Return [X, Y] of the center of cell containing provided text 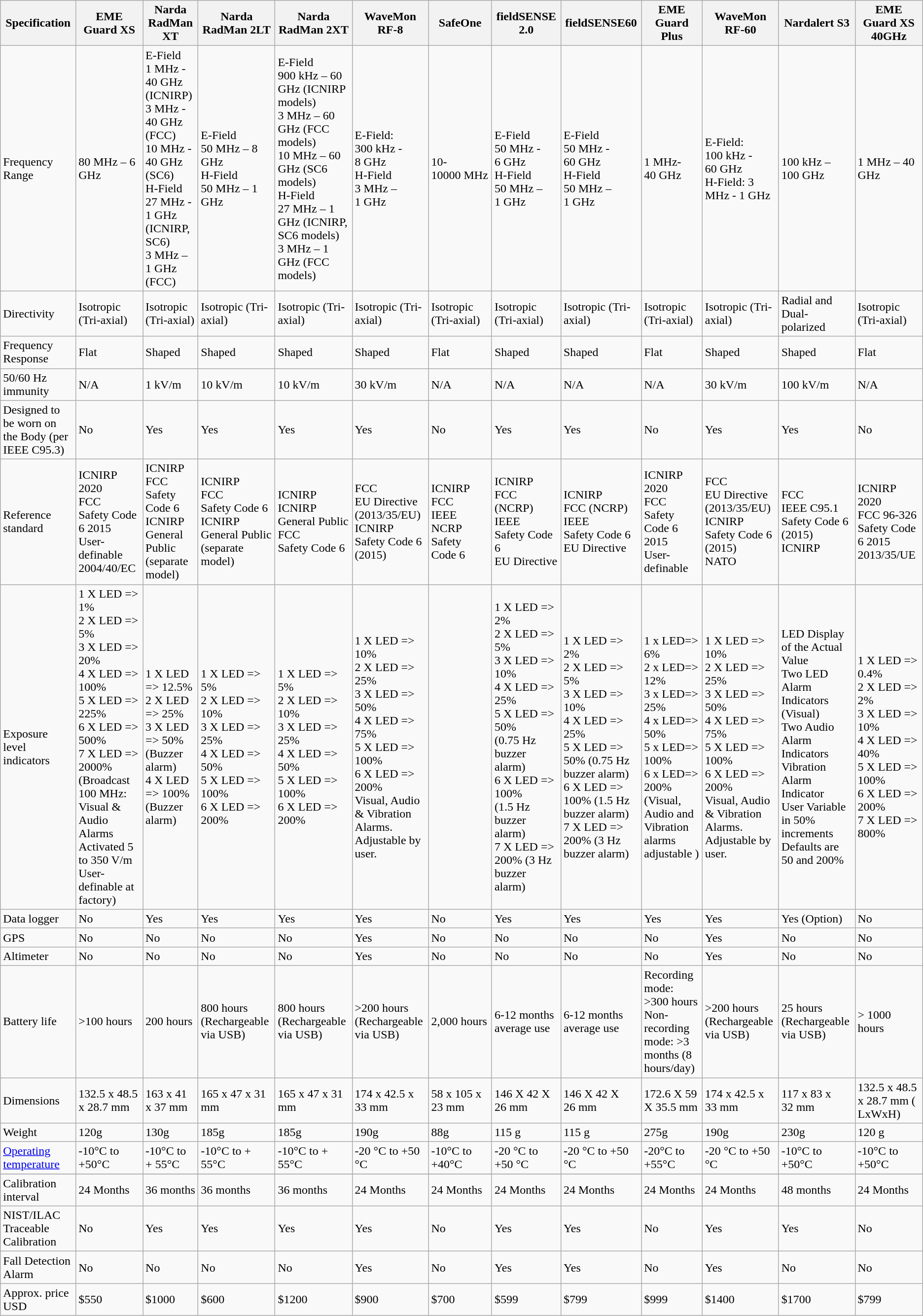
100 kV/m [816, 385]
$1400 [741, 1300]
$999 [672, 1300]
120g [109, 1133]
1 kV/m [171, 385]
EME Guard XS 40GHz [888, 23]
$900 [390, 1300]
163 x 41 x 37 mm [171, 1101]
Specification [38, 23]
Recording mode:>300 hoursNon-recording mode: >3 months (8 hours/day) [672, 1022]
$550 [109, 1300]
$700 [460, 1300]
Fall Detection Alarm [38, 1267]
Radial and Dual-polarized [816, 314]
Yes (Option) [816, 919]
Dimensions [38, 1101]
E-Field 50 MHz - 60 GHzH-Field 50 MHz – 1 GHz [601, 169]
10-10000 MHz [460, 169]
ICNIRPICNIRP General PublicFCCSafety Code 6 [314, 522]
Operating temperature [38, 1158]
Designed to be worn on the Body (per IEEE C95.3) [38, 430]
132.5 x 48.5 x 28.7 mm [109, 1101]
Exposure level indicators [38, 747]
48 months [816, 1190]
ICNIRP 2020FCC 96-326 Safety Code 6 2015 2013/35/UE [888, 522]
172.6 X 59 X 35.5 mm [672, 1101]
E-Field: 100 kHz - 60 GHzH-Field: 3 MHz - 1 GHz [741, 169]
ICNIRPFCCSafety Code 6ICNIRP General Public(separate model) [171, 522]
88g [460, 1133]
E-Field50 MHz – 8 GHzH-Field50 MHz – 1 GHz [237, 169]
NIST/ILAC Traceable Calibration [38, 1229]
ICNIRPFCCIEEENCRPSafety Code 6 [460, 522]
Battery life [38, 1022]
fieldSENSE 2.0 [526, 23]
Frequency Range [38, 169]
Narda RadMan 2LT [237, 23]
E-Field 50 MHz - 6 GHzH-Field 50 MHz – 1 GHz [526, 169]
Approx. price USD [38, 1300]
Directivity [38, 314]
200 hours [171, 1022]
100 kHz – 100 GHz [816, 169]
$600 [237, 1300]
$599 [526, 1300]
WaveMon RF-60 [741, 23]
GPS [38, 937]
132.5 x 48.5 x 28.7 mm ( LxWxH) [888, 1101]
50/60 Hz immunity [38, 385]
ICNIRP 2020FCCSafety Code 6 2015User-definable [672, 522]
58 x 105 x 23 mm [460, 1101]
> 1000 hours [888, 1022]
80 MHz – 6 GHz [109, 169]
130g [171, 1133]
275g [672, 1133]
25 hours (Rechargeable via USB) [816, 1022]
230g [816, 1133]
Data logger [38, 919]
1 x LED=> 6%2 x LED=> 12%3 x LED=> 25%4 x LED=> 50%5 x LED=> 100%6 x LED=> 200%(Visual, Audio and Vibration alarms adjustable ) [672, 747]
EME Guard XS [109, 23]
-20°C to +55°C [672, 1158]
1 MHz – 40 GHz [888, 169]
E-Field: 300 kHz - 8 GHzH-Field 3 MHz – 1 GHz [390, 169]
-10°C to +40°C [460, 1158]
ICNIRP 2020FCCSafety Code 6 2015User-definable2004/40/EC [109, 522]
1 X LED => 0.4%2 X LED => 2%3 X LED => 10%4 X LED => 40%5 X LED => 100%6 X LED => 200%7 X LED => 800% [888, 747]
$1700 [816, 1300]
2,000 hours [460, 1022]
Altimeter [38, 956]
Frequency Response [38, 352]
Narda RadMan 2XT [314, 23]
E-Field1 MHz - 40 GHz (ICNIRP)3 MHz - 40 GHz (FCC)10 MHz - 40 GHz (SC6)H-Field27 MHz - 1 GHz (ICNIRP,SC6)3 MHz – 1 GHz (FCC) [171, 169]
WaveMon RF-8 [390, 23]
FCCEU Directive (2013/35/EU)ICNIRPSafety Code 6 (2015) [390, 522]
Nardalert S3 [816, 23]
Weight [38, 1133]
117 x 83 x 32 mm [816, 1101]
SafeOne [460, 23]
$1000 [171, 1300]
fieldSENSE60 [601, 23]
FCCEU Directive (2013/35/EU)ICNIRPSafety Code 6 (2015)NATO [741, 522]
FCCIEEE C95.1Safety Code 6 (2015)ICNIRP [816, 522]
$1200 [314, 1300]
EME Guard Plus [672, 23]
1 MHz- 40 GHz [672, 169]
120 g [888, 1133]
Reference standard [38, 522]
ICNIRPFCCSafety Code 6ICNIRP General Public (separate model) [237, 522]
1 X LED => 12.5%2 X LED => 25%3 X LED => 50% (Buzzer alarm)4 X LED => 100% (Buzzer alarm) [171, 747]
>100 hours [109, 1022]
Calibration interval [38, 1190]
Narda RadMan XT [171, 23]
